Capture the cell that displays the provided text and extract its [X, Y] central coordinate. 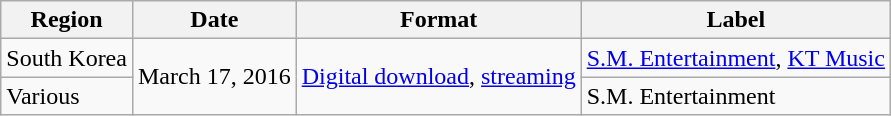
Digital download, streaming [438, 77]
Various [67, 96]
Label [736, 20]
Date [214, 20]
Region [67, 20]
South Korea [67, 58]
S.M. Entertainment, KT Music [736, 58]
Format [438, 20]
S.M. Entertainment [736, 96]
March 17, 2016 [214, 77]
